Provide the [x, y] coordinate of the cell's center where the given text is located.  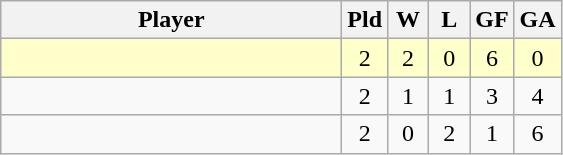
L [450, 20]
Pld [365, 20]
W [408, 20]
GA [538, 20]
3 [492, 96]
GF [492, 20]
Player [172, 20]
4 [538, 96]
